Return [x, y] of the center of cell containing provided text 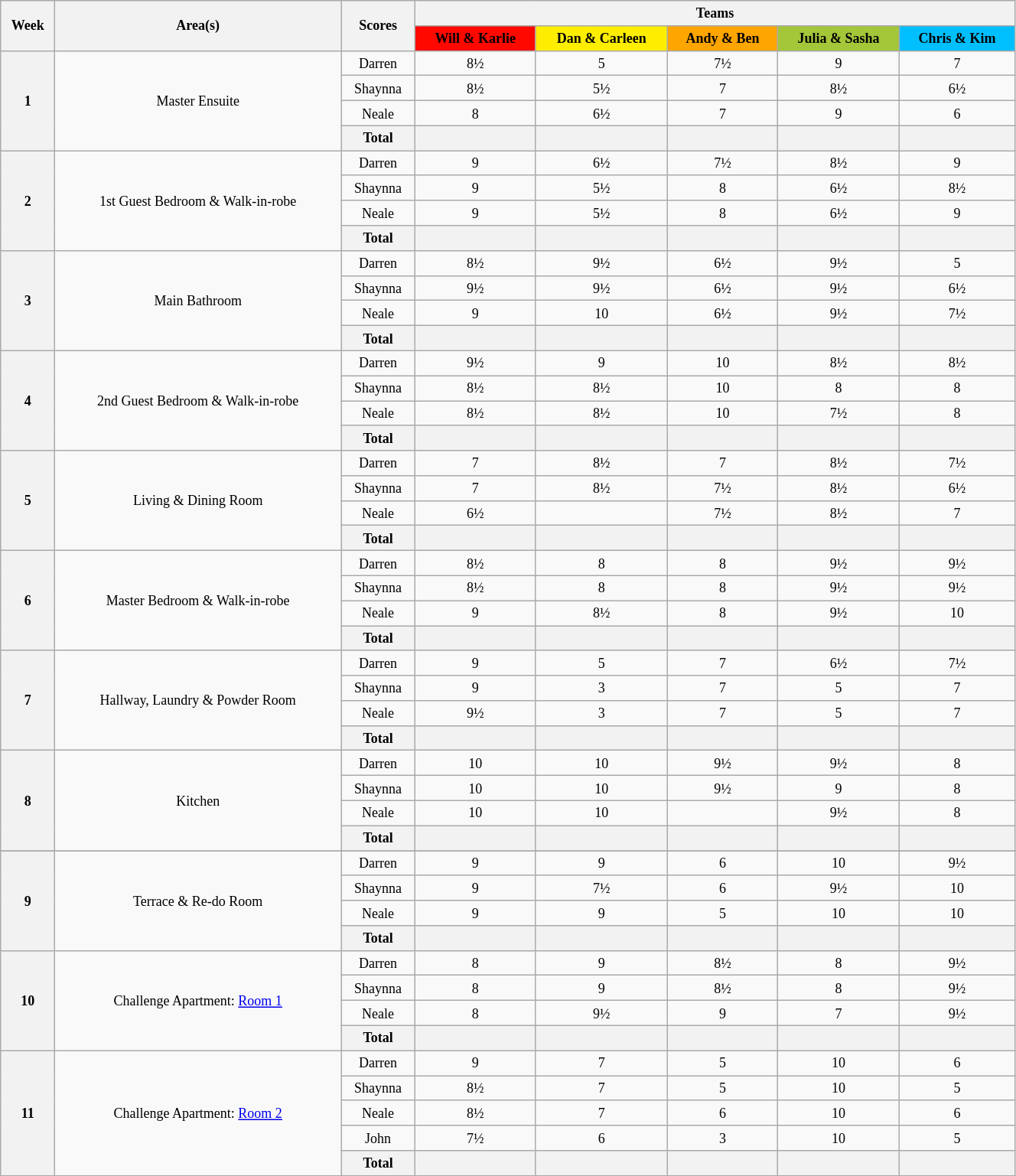
Teams [715, 14]
Area(s) [198, 26]
Week [28, 26]
Challenge Apartment: Room 2 [198, 1112]
Main Bathroom [198, 300]
Hallway, Laundry & Powder Room [198, 701]
Living & Dining Room [198, 500]
Kitchen [198, 800]
Julia & Sasha [839, 38]
1st Guest Bedroom & Walk-in-robe [198, 200]
Andy & Ben [723, 38]
4 [28, 401]
11 [28, 1112]
Terrace & Re-do Room [198, 901]
Master Bedroom & Walk-in-robe [198, 601]
Will & Karlie [476, 38]
Dan & Carleen [601, 38]
2 [28, 200]
John [378, 1139]
1 [28, 101]
Master Ensuite [198, 101]
Scores [378, 26]
2nd Guest Bedroom & Walk-in-robe [198, 401]
Challenge Apartment: Room 1 [198, 1001]
Chris & Kim [958, 38]
